Return (X, Y) of the center of cell containing provided text 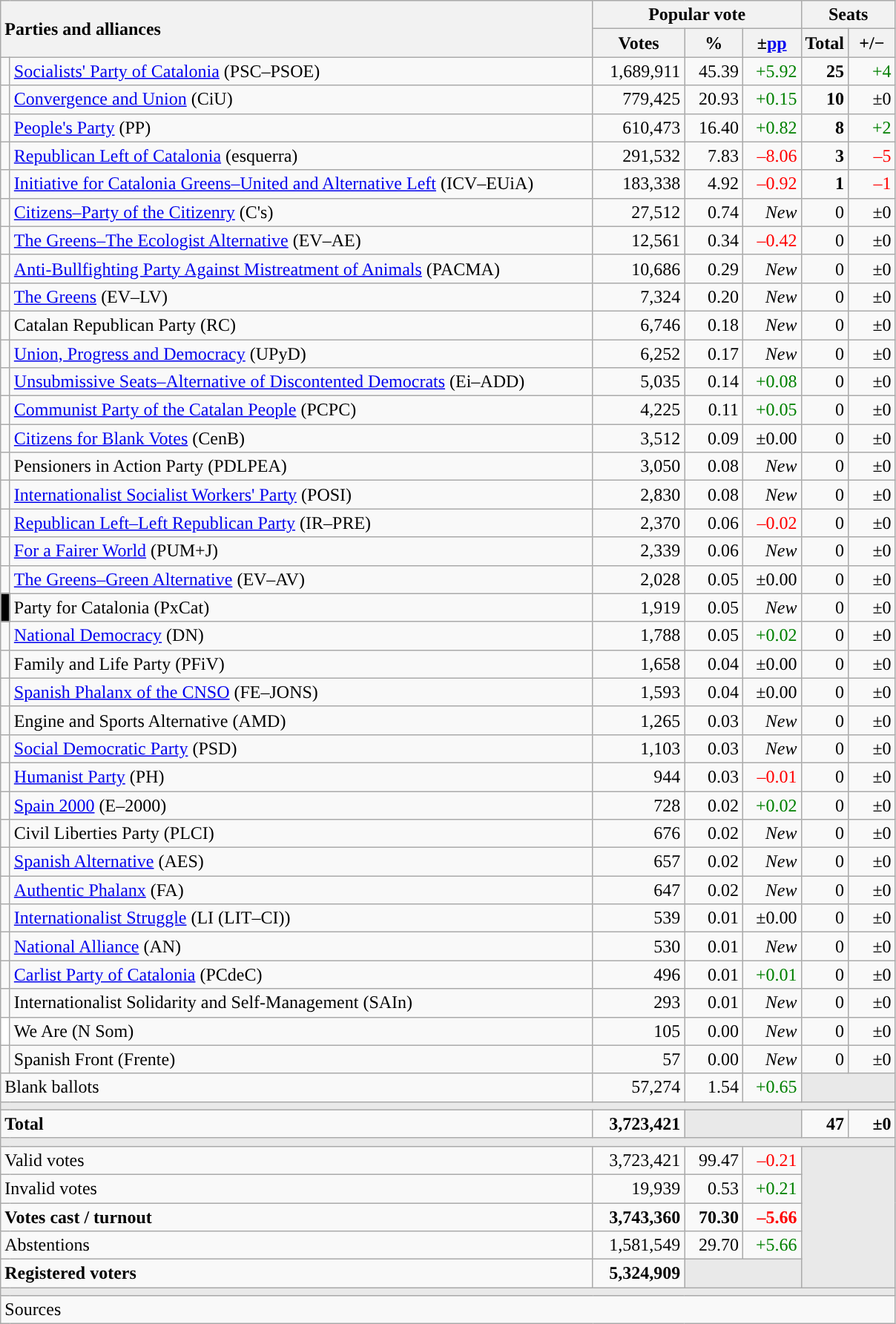
Family and Life Party (PFiV) (301, 664)
The Greens–Green Alternative (EV–AV) (301, 579)
+0.08 (771, 382)
National Democracy (DN) (301, 636)
47 (825, 1124)
+4 (872, 71)
–5 (872, 156)
944 (639, 777)
The Greens (EV–LV) (301, 297)
–0.21 (771, 1160)
293 (639, 1003)
% (714, 43)
3,512 (639, 438)
1.54 (714, 1087)
–0.92 (771, 184)
Internationalist Socialist Workers' Party (POSI) (301, 495)
+0.01 (771, 975)
0.29 (714, 269)
291,532 (639, 156)
610,473 (639, 128)
57 (639, 1059)
6,252 (639, 354)
Carlist Party of Catalonia (PCdeC) (301, 975)
–5.66 (771, 1217)
Spanish Front (Frente) (301, 1059)
+0.21 (771, 1188)
728 (639, 805)
10,686 (639, 269)
7,324 (639, 297)
0.14 (714, 382)
Blank ballots (297, 1087)
5,035 (639, 382)
Engine and Sports Alternative (AMD) (301, 720)
0.09 (714, 438)
+0.65 (771, 1087)
1,265 (639, 720)
657 (639, 862)
1 (825, 184)
1,593 (639, 692)
3,743,360 (639, 1217)
2,370 (639, 523)
+/− (872, 43)
Citizens–Party of the Citizenry (C's) (301, 212)
People's Party (PP) (301, 128)
6,746 (639, 325)
+0.05 (771, 410)
–0.01 (771, 777)
7.83 (714, 156)
2,028 (639, 579)
Socialists' Party of Catalonia (PSC–PSOE) (301, 71)
+0.15 (771, 99)
Social Democratic Party (PSD) (301, 748)
45.39 (714, 71)
Spanish Alternative (AES) (301, 862)
The Greens–The Ecologist Alternative (EV–AE) (301, 240)
10 (825, 99)
Votes (639, 43)
3 (825, 156)
–0.42 (771, 240)
Internationalist Solidarity and Self-Management (SAIn) (301, 1003)
Parties and alliances (297, 29)
1,103 (639, 748)
Registered voters (297, 1274)
0.74 (714, 212)
Popular vote (697, 15)
Communist Party of the Catalan People (PCPC) (301, 410)
Internationalist Struggle (LI (LIT–CI)) (301, 918)
Convergence and Union (CiU) (301, 99)
539 (639, 918)
2,830 (639, 495)
Humanist Party (PH) (301, 777)
+5.66 (771, 1245)
4,225 (639, 410)
647 (639, 890)
57,274 (639, 1087)
+2 (872, 128)
–8.06 (771, 156)
5,324,909 (639, 1274)
2,339 (639, 551)
3,050 (639, 467)
0.11 (714, 410)
Unsubmissive Seats–Alternative of Discontented Democrats (Ei–ADD) (301, 382)
1,689,911 (639, 71)
530 (639, 946)
Catalan Republican Party (RC) (301, 325)
–0.02 (771, 523)
Valid votes (297, 1160)
1,581,549 (639, 1245)
779,425 (639, 99)
Votes cast / turnout (297, 1217)
29.70 (714, 1245)
For a Fairer World (PUM+J) (301, 551)
Abstentions (297, 1245)
0.18 (714, 325)
Spanish Phalanx of the CNSO (FE–JONS) (301, 692)
1,658 (639, 664)
Party for Catalonia (PxCat) (301, 607)
Civil Liberties Party (PLCI) (301, 834)
25 (825, 71)
We Are (N Som) (301, 1031)
Initiative for Catalonia Greens–United and Alternative Left (ICV–EUiA) (301, 184)
0.20 (714, 297)
–1 (872, 184)
Anti-Bullfighting Party Against Mistreatment of Animals (PACMA) (301, 269)
Republican Left–Left Republican Party (IR–PRE) (301, 523)
16.40 (714, 128)
1,919 (639, 607)
99.47 (714, 1160)
0.34 (714, 240)
12,561 (639, 240)
0.17 (714, 354)
Authentic Phalanx (FA) (301, 890)
4.92 (714, 184)
496 (639, 975)
Invalid votes (297, 1188)
Union, Progress and Democracy (UPyD) (301, 354)
0.53 (714, 1188)
Pensioners in Action Party (PDLPEA) (301, 467)
National Alliance (AN) (301, 946)
20.93 (714, 99)
Spain 2000 (E–2000) (301, 805)
1,788 (639, 636)
676 (639, 834)
Republican Left of Catalonia (esquerra) (301, 156)
27,512 (639, 212)
19,939 (639, 1188)
8 (825, 128)
105 (639, 1031)
+5.92 (771, 71)
Seats (849, 15)
183,338 (639, 184)
±pp (771, 43)
+0.82 (771, 128)
Sources (448, 1310)
Citizens for Blank Votes (CenB) (301, 438)
70.30 (714, 1217)
